From the cell containing the given text, extract its center point as [X, Y] coordinate. 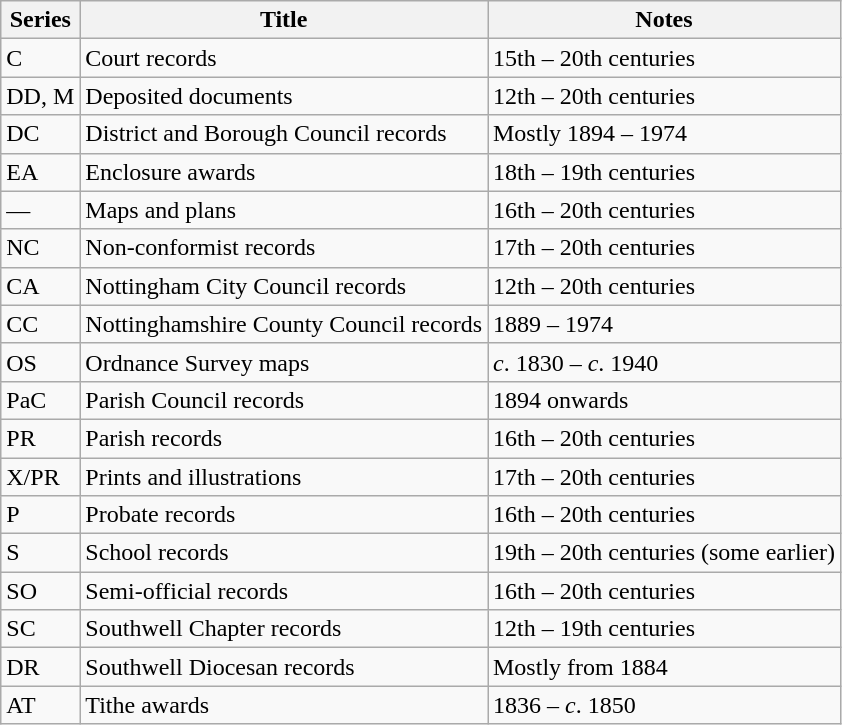
Deposited documents [284, 96]
AT [40, 705]
19th – 20th centuries (some earlier) [664, 553]
CC [40, 324]
Nottinghamshire County Council records [284, 324]
c. 1830 – c. 1940 [664, 362]
Prints and illustrations [284, 477]
PaC [40, 400]
DR [40, 667]
Southwell Diocesan records [284, 667]
EA [40, 172]
Tithe awards [284, 705]
Title [284, 20]
SO [40, 591]
DD, M [40, 96]
Maps and plans [284, 210]
1836 – c. 1850 [664, 705]
15th – 20th centuries [664, 58]
— [40, 210]
Court records [284, 58]
1894 onwards [664, 400]
P [40, 515]
SC [40, 629]
18th – 19th centuries [664, 172]
School records [284, 553]
Enclosure awards [284, 172]
Southwell Chapter records [284, 629]
District and Borough Council records [284, 134]
Mostly 1894 – 1974 [664, 134]
1889 – 1974 [664, 324]
Mostly from 1884 [664, 667]
Probate records [284, 515]
Notes [664, 20]
Series [40, 20]
X/PR [40, 477]
Ordnance Survey maps [284, 362]
CA [40, 286]
OS [40, 362]
DC [40, 134]
C [40, 58]
S [40, 553]
Nottingham City Council records [284, 286]
Parish records [284, 438]
12th – 19th centuries [664, 629]
Semi-official records [284, 591]
Non-conformist records [284, 248]
PR [40, 438]
Parish Council records [284, 400]
NC [40, 248]
